Return [X, Y] of the center of cell containing provided text 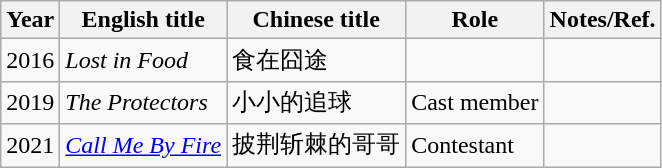
Year [30, 20]
Notes/Ref. [602, 20]
Cast member [475, 102]
Chinese title [316, 20]
2021 [30, 146]
English title [144, 20]
The Protectors [144, 102]
Lost in Food [144, 60]
2019 [30, 102]
Role [475, 20]
食在囧途 [316, 60]
披荆斩棘的哥哥 [316, 146]
小小的追球 [316, 102]
Contestant [475, 146]
Call Me By Fire [144, 146]
2016 [30, 60]
